Return the (x, y) coordinate for the center point of the cell that contains the specified text.  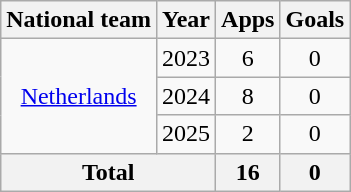
2023 (186, 58)
2024 (186, 96)
6 (248, 58)
2025 (186, 134)
Netherlands (79, 96)
Goals (315, 20)
16 (248, 172)
Year (186, 20)
Total (108, 172)
2 (248, 134)
National team (79, 20)
8 (248, 96)
Apps (248, 20)
